From the cell containing the given text, extract its center point as [X, Y] coordinate. 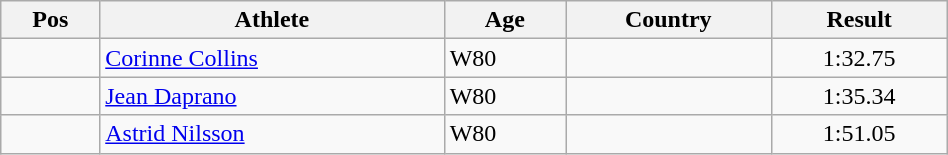
Corinne Collins [272, 58]
1:32.75 [859, 58]
Athlete [272, 20]
Result [859, 20]
1:35.34 [859, 96]
Country [669, 20]
1:51.05 [859, 134]
Astrid Nilsson [272, 134]
Jean Daprano [272, 96]
Pos [50, 20]
Age [504, 20]
